Identify which cell holds the provided text, then report its [x, y] central coordinate. 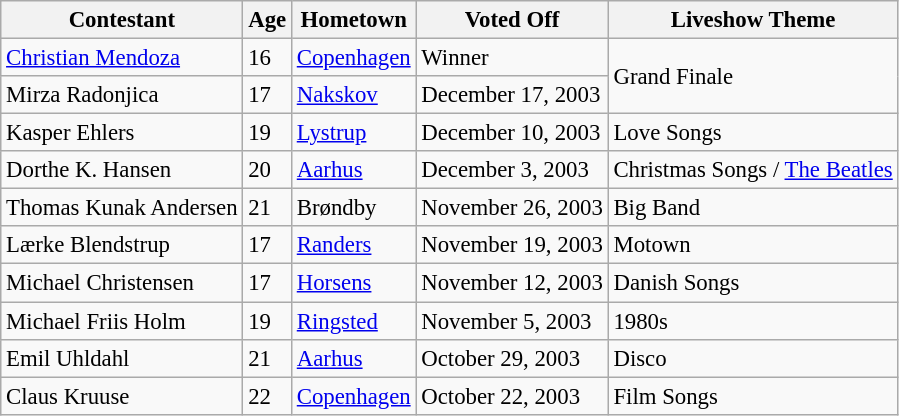
Christian Mendoza [122, 58]
Grand Finale [753, 76]
Claus Kruuse [122, 396]
Nakskov [353, 95]
Brøndby [353, 208]
November 12, 2003 [512, 283]
December 3, 2003 [512, 170]
Disco [753, 358]
20 [268, 170]
December 17, 2003 [512, 95]
Danish Songs [753, 283]
Film Songs [753, 396]
Thomas Kunak Andersen [122, 208]
Hometown [353, 20]
October 22, 2003 [512, 396]
Emil Uhldahl [122, 358]
Love Songs [753, 133]
Christmas Songs / The Beatles [753, 170]
Motown [753, 245]
1980s [753, 321]
October 29, 2003 [512, 358]
Lystrup [353, 133]
Michael Friis Holm [122, 321]
Big Band [753, 208]
Liveshow Theme [753, 20]
Lærke Blendstrup [122, 245]
Michael Christensen [122, 283]
Voted Off [512, 20]
16 [268, 58]
December 10, 2003 [512, 133]
Horsens [353, 283]
November 5, 2003 [512, 321]
Ringsted [353, 321]
Kasper Ehlers [122, 133]
Dorthe K. Hansen [122, 170]
November 26, 2003 [512, 208]
Mirza Radonjica [122, 95]
November 19, 2003 [512, 245]
Winner [512, 58]
Randers [353, 245]
22 [268, 396]
Contestant [122, 20]
Age [268, 20]
